Determine the [X, Y] coordinate at the center of the cell enclosing the given text.  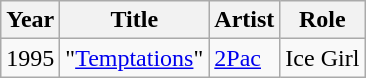
Ice Girl [322, 58]
1995 [30, 58]
Title [134, 20]
Year [30, 20]
Role [322, 20]
Artist [244, 20]
"Temptations" [134, 58]
2Pac [244, 58]
